Determine the [X, Y] coordinate at the center of the cell enclosing the given text.  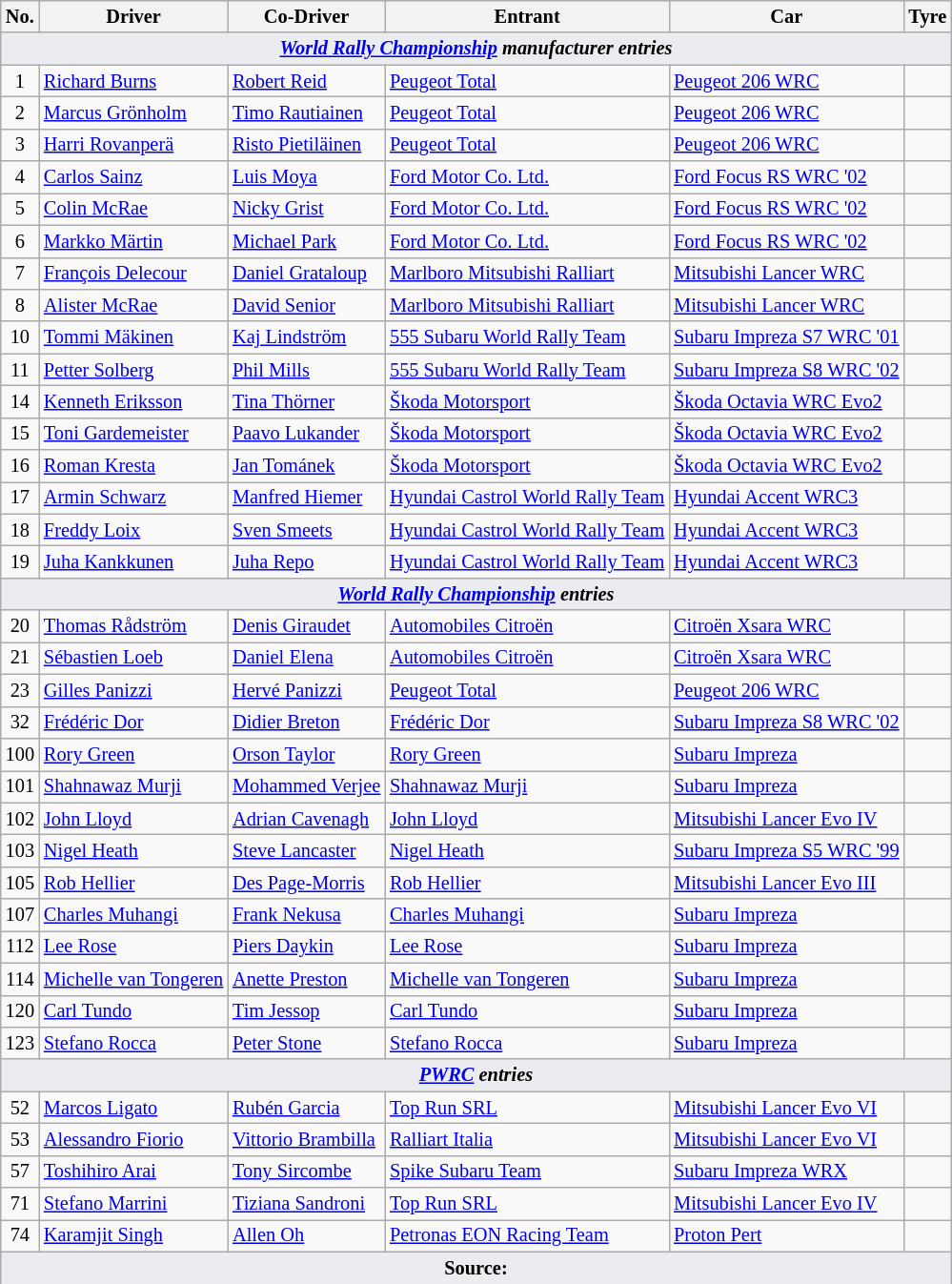
14 [20, 401]
PWRC entries [476, 1075]
Nicky Grist [307, 209]
Car [786, 16]
Markko Märtin [133, 241]
6 [20, 241]
105 [20, 883]
Tommi Mäkinen [133, 337]
Proton Pert [786, 1235]
Michael Park [307, 241]
Jan Tománek [307, 466]
Toni Gardemeister [133, 434]
101 [20, 786]
Freddy Loix [133, 530]
20 [20, 626]
David Senior [307, 305]
Sven Smeets [307, 530]
No. [20, 16]
Phil Mills [307, 370]
Des Page-Morris [307, 883]
Tyre [927, 16]
Orson Taylor [307, 754]
Harri Rovanperä [133, 145]
8 [20, 305]
57 [20, 1172]
100 [20, 754]
74 [20, 1235]
Karamjit Singh [133, 1235]
Anette Preston [307, 979]
71 [20, 1204]
120 [20, 1011]
Spike Subaru Team [527, 1172]
Denis Giraudet [307, 626]
Juha Repo [307, 561]
114 [20, 979]
Stefano Marrini [133, 1204]
5 [20, 209]
Paavo Lukander [307, 434]
Alister McRae [133, 305]
Adrian Cavenagh [307, 819]
Tim Jessop [307, 1011]
107 [20, 915]
Rubén Garcia [307, 1108]
18 [20, 530]
Subaru Impreza S7 WRC '01 [786, 337]
Sébastien Loeb [133, 658]
Timo Rautiainen [307, 112]
Mitsubishi Lancer Evo III [786, 883]
4 [20, 177]
10 [20, 337]
123 [20, 1043]
Frank Nekusa [307, 915]
Armin Schwarz [133, 498]
Source: [476, 1268]
Richard Burns [133, 81]
23 [20, 690]
21 [20, 658]
World Rally Championship manufacturer entries [476, 49]
102 [20, 819]
Co-Driver [307, 16]
53 [20, 1139]
Juha Kankkunen [133, 561]
Allen Oh [307, 1235]
11 [20, 370]
Marcus Grönholm [133, 112]
112 [20, 947]
3 [20, 145]
16 [20, 466]
Tiziana Sandroni [307, 1204]
Hervé Panizzi [307, 690]
Tony Sircombe [307, 1172]
Petronas EON Racing Team [527, 1235]
Steve Lancaster [307, 850]
Tina Thörner [307, 401]
Petter Solberg [133, 370]
52 [20, 1108]
Mohammed Verjee [307, 786]
7 [20, 274]
1 [20, 81]
Subaru Impreza S5 WRC '99 [786, 850]
Daniel Grataloup [307, 274]
Roman Kresta [133, 466]
Colin McRae [133, 209]
Marcos Ligato [133, 1108]
Kaj Lindström [307, 337]
Carlos Sainz [133, 177]
Daniel Elena [307, 658]
Luis Moya [307, 177]
Gilles Panizzi [133, 690]
Peter Stone [307, 1043]
Vittorio Brambilla [307, 1139]
Subaru Impreza WRX [786, 1172]
Manfred Hiemer [307, 498]
Entrant [527, 16]
Didier Breton [307, 723]
15 [20, 434]
Risto Pietiläinen [307, 145]
Ralliart Italia [527, 1139]
Kenneth Eriksson [133, 401]
2 [20, 112]
Thomas Rådström [133, 626]
François Delecour [133, 274]
Driver [133, 16]
Alessandro Fiorio [133, 1139]
Robert Reid [307, 81]
19 [20, 561]
32 [20, 723]
Toshihiro Arai [133, 1172]
Piers Daykin [307, 947]
World Rally Championship entries [476, 594]
17 [20, 498]
103 [20, 850]
